From the cell containing the given text, extract its center point as [x, y] coordinate. 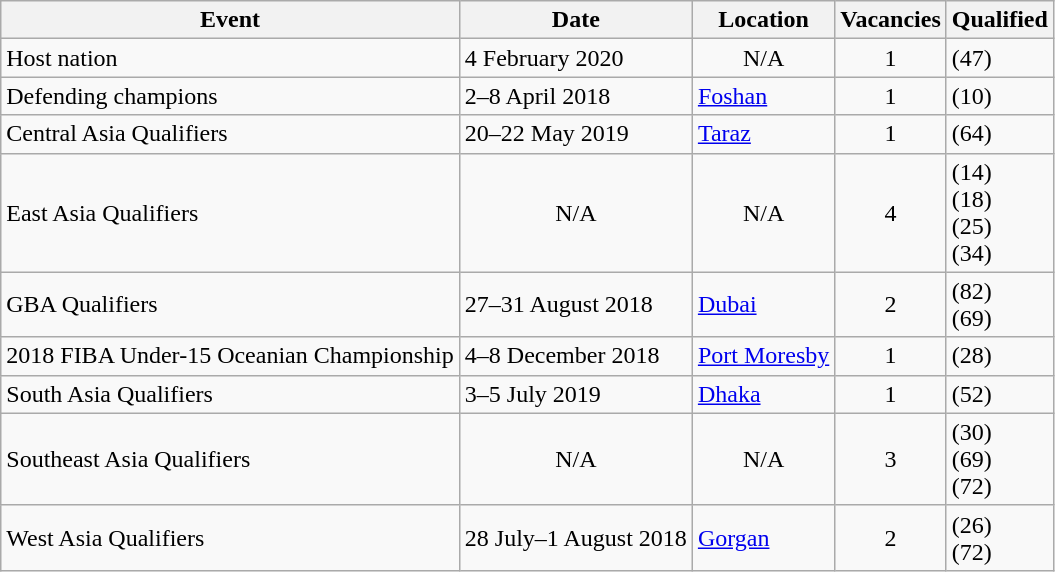
(52) [1000, 394]
Foshan [763, 96]
(47) [1000, 58]
Central Asia Qualifiers [230, 134]
South Asia Qualifiers [230, 394]
2–8 April 2018 [576, 96]
(10) [1000, 96]
28 July–1 August 2018 [576, 538]
2018 FIBA Under-15 Oceanian Championship [230, 356]
20–22 May 2019 [576, 134]
Southeast Asia Qualifiers [230, 459]
West Asia Qualifiers [230, 538]
Qualified [1000, 20]
Vacancies [891, 20]
(64) [1000, 134]
(82) (69) [1000, 304]
Gorgan [763, 538]
27–31 August 2018 [576, 304]
Port Moresby [763, 356]
3 [891, 459]
Date [576, 20]
GBA Qualifiers [230, 304]
(28) [1000, 356]
Event [230, 20]
Dubai [763, 304]
4 [891, 212]
Taraz [763, 134]
4 February 2020 [576, 58]
4–8 December 2018 [576, 356]
(26) (72) [1000, 538]
Dhaka [763, 394]
(14) (18) (25) (34) [1000, 212]
Defending champions [230, 96]
(30) (69) (72) [1000, 459]
Host nation [230, 58]
3–5 July 2019 [576, 394]
East Asia Qualifiers [230, 212]
Location [763, 20]
